Find where the given text appears and provide that cell's center as (x, y) coordinate. 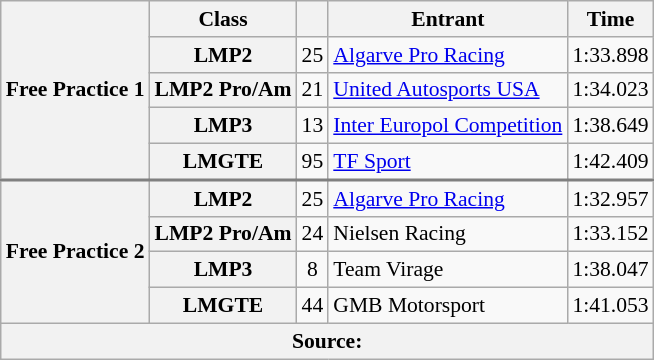
21 (313, 90)
24 (313, 234)
Time (610, 19)
1:33.898 (610, 55)
Team Virage (448, 270)
1:38.649 (610, 126)
Source: (328, 341)
Free Practice 2 (76, 252)
1:42.409 (610, 162)
Class (224, 19)
44 (313, 306)
Entrant (448, 19)
1:33.152 (610, 234)
Nielsen Racing (448, 234)
1:32.957 (610, 198)
1:41.053 (610, 306)
TF Sport (448, 162)
1:34.023 (610, 90)
8 (313, 270)
GMB Motorsport (448, 306)
Inter Europol Competition (448, 126)
13 (313, 126)
1:38.047 (610, 270)
95 (313, 162)
United Autosports USA (448, 90)
Free Practice 1 (76, 90)
